Output the [X, Y] coordinate of the center of the cell containing the given text.  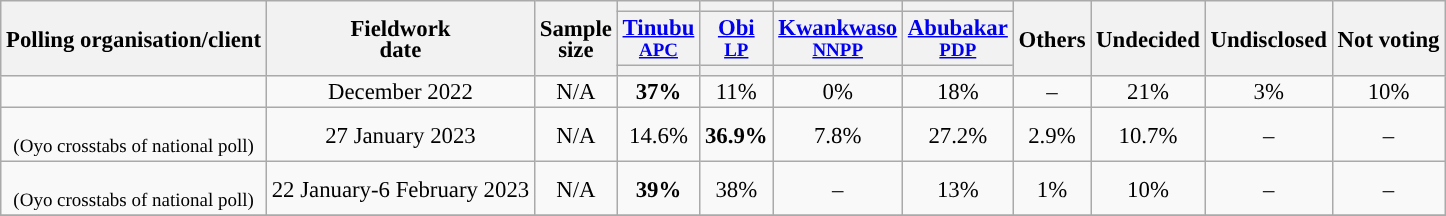
38% [736, 189]
7.8% [838, 135]
11% [736, 92]
Samplesize [576, 38]
2.9% [1052, 135]
AbubakarPDP [958, 39]
Undecided [1148, 38]
December 2022 [400, 92]
0% [838, 92]
36.9% [736, 135]
TinubuAPC [658, 39]
Others [1052, 38]
3% [1268, 92]
Polling organisation/client [134, 38]
21% [1148, 92]
Not voting [1388, 38]
13% [958, 189]
Fieldworkdate [400, 38]
ObiLP [736, 39]
37% [658, 92]
Undisclosed [1268, 38]
1% [1052, 189]
14.6% [658, 135]
22 January-6 February 2023 [400, 189]
KwankwasoNNPP [838, 39]
27.2% [958, 135]
10.7% [1148, 135]
27 January 2023 [400, 135]
18% [958, 92]
39% [658, 189]
